Return (X, Y) of the center of cell containing provided text 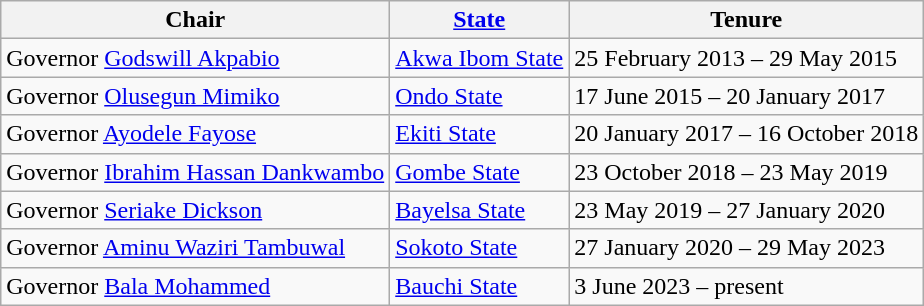
23 May 2019 – 27 January 2020 (746, 210)
Sokoto State (480, 248)
Governor Aminu Waziri Tambuwal (196, 248)
State (480, 20)
Governor Seriake Dickson (196, 210)
27 January 2020 – 29 May 2023 (746, 248)
Akwa Ibom State (480, 58)
Governor Ayodele Fayose (196, 134)
3 June 2023 – present (746, 286)
Tenure (746, 20)
20 January 2017 – 16 October 2018 (746, 134)
Governor Bala Mohammed (196, 286)
25 February 2013 – 29 May 2015 (746, 58)
Bauchi State (480, 286)
23 October 2018 – 23 May 2019 (746, 172)
Bayelsa State (480, 210)
Chair (196, 20)
Gombe State (480, 172)
Governor Olusegun Mimiko (196, 96)
17 June 2015 – 20 January 2017 (746, 96)
Governor Godswill Akpabio (196, 58)
Governor Ibrahim Hassan Dankwambo (196, 172)
Ondo State (480, 96)
Ekiti State (480, 134)
